Determine the (X, Y) coordinate at the center of the cell enclosing the given text.  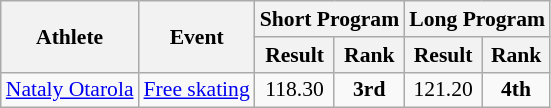
Free skating (197, 90)
Athlete (70, 36)
3rd (369, 90)
118.30 (295, 90)
Short Program (330, 19)
121.20 (443, 90)
Nataly Otarola (70, 90)
4th (516, 90)
Long Program (477, 19)
Event (197, 36)
